Identify which cell holds the provided text, then report its [X, Y] central coordinate. 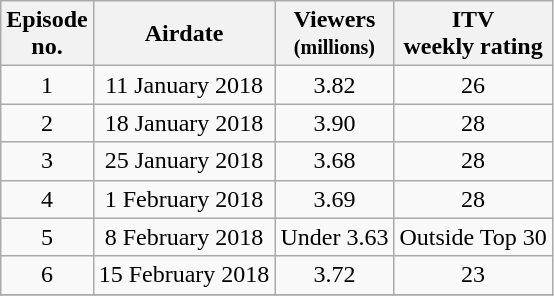
3.90 [334, 123]
1 [47, 85]
Episodeno. [47, 34]
Under 3.63 [334, 237]
3.68 [334, 161]
15 February 2018 [184, 275]
4 [47, 199]
6 [47, 275]
11 January 2018 [184, 85]
3.72 [334, 275]
3.69 [334, 199]
1 February 2018 [184, 199]
Viewers(millions) [334, 34]
2 [47, 123]
ITVweekly rating [473, 34]
Airdate [184, 34]
5 [47, 237]
3 [47, 161]
26 [473, 85]
Outside Top 30 [473, 237]
25 January 2018 [184, 161]
18 January 2018 [184, 123]
3.82 [334, 85]
23 [473, 275]
8 February 2018 [184, 237]
